Pinpoint the cell where the given text exists, returning its (x, y) midpoint coordinate. 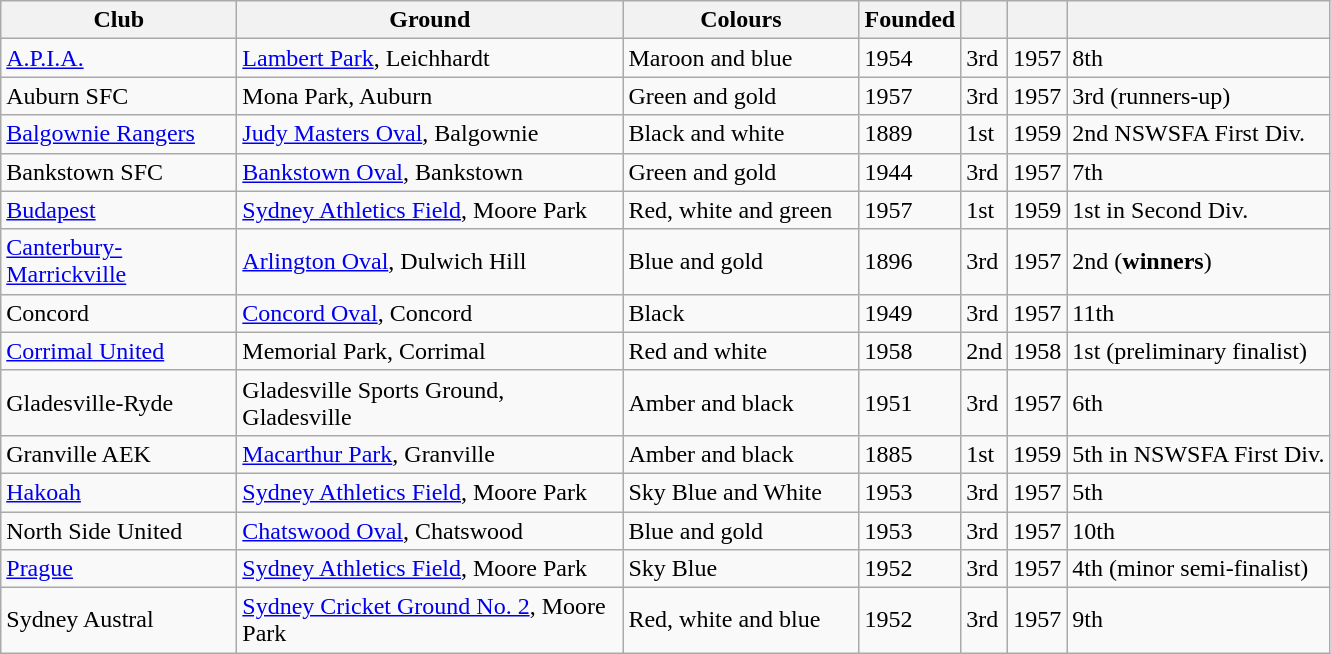
Arlington Oval, Dulwich Hill (430, 262)
Balgownie Rangers (119, 134)
Chatswood Oval, Chatswood (430, 531)
2nd (984, 351)
1st in Second Div. (1198, 210)
Sky Blue (741, 569)
Concord Oval, Concord (430, 313)
Mona Park, Auburn (430, 96)
1896 (910, 262)
4th (minor semi-finalist) (1198, 569)
8th (1198, 58)
Hakoah (119, 492)
9th (1198, 620)
2nd (winners) (1198, 262)
Black (741, 313)
Auburn SFC (119, 96)
7th (1198, 172)
Gladesville Sports Ground, Gladesville (430, 402)
Memorial Park, Corrimal (430, 351)
Sydney Austral (119, 620)
Canterbury-Marrickville (119, 262)
A.P.I.A. (119, 58)
Sky Blue and White (741, 492)
Macarthur Park, Granville (430, 454)
Budapest (119, 210)
Maroon and blue (741, 58)
6th (1198, 402)
1954 (910, 58)
Red, white and blue (741, 620)
5th (1198, 492)
3rd (runners-up) (1198, 96)
Corrimal United (119, 351)
North Side United (119, 531)
Red and white (741, 351)
Sydney Cricket Ground No. 2, Moore Park (430, 620)
10th (1198, 531)
Black and white (741, 134)
Prague (119, 569)
Red, white and green (741, 210)
1st (preliminary finalist) (1198, 351)
1951 (910, 402)
11th (1198, 313)
Lambert Park, Leichhardt (430, 58)
Judy Masters Oval, Balgownie (430, 134)
5th in NSWSFA First Div. (1198, 454)
Bankstown Oval, Bankstown (430, 172)
Club (119, 20)
2nd NSWSFA First Div. (1198, 134)
1885 (910, 454)
Founded (910, 20)
1889 (910, 134)
Granville AEK (119, 454)
Gladesville-Ryde (119, 402)
Concord (119, 313)
Colours (741, 20)
Ground (430, 20)
Bankstown SFC (119, 172)
1944 (910, 172)
1949 (910, 313)
